Provide the [X, Y] coordinate of the cell's center where the given text is located.  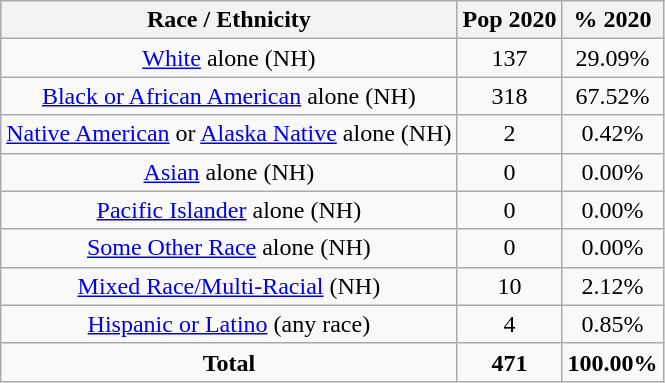
Black or African American alone (NH) [229, 96]
0.42% [612, 134]
10 [510, 286]
Mixed Race/Multi-Racial (NH) [229, 286]
Some Other Race alone (NH) [229, 248]
0.85% [612, 324]
2 [510, 134]
318 [510, 96]
471 [510, 362]
Pacific Islander alone (NH) [229, 210]
4 [510, 324]
Asian alone (NH) [229, 172]
67.52% [612, 96]
White alone (NH) [229, 58]
Native American or Alaska Native alone (NH) [229, 134]
Pop 2020 [510, 20]
Race / Ethnicity [229, 20]
137 [510, 58]
2.12% [612, 286]
Hispanic or Latino (any race) [229, 324]
29.09% [612, 58]
100.00% [612, 362]
% 2020 [612, 20]
Total [229, 362]
